Locate the cell with the specified text and output its [x, y] center coordinate. 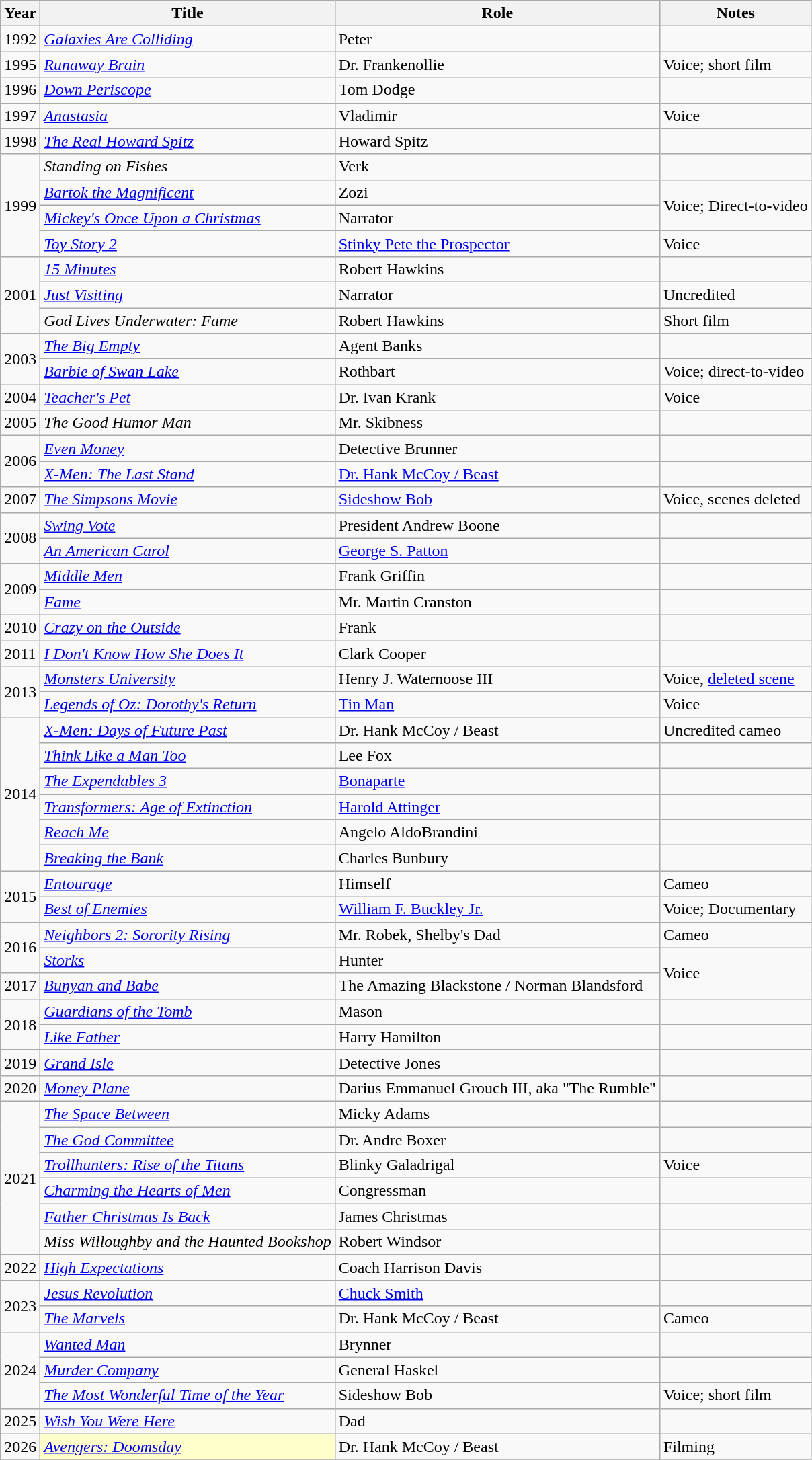
1998 [20, 141]
Even Money [188, 449]
Transformers: Age of Extinction [188, 807]
Voice; Documentary [735, 909]
President Andrew Boone [497, 525]
2022 [20, 1268]
I Don't Know How She Does It [188, 653]
Frank Griffin [497, 576]
2023 [20, 1306]
1996 [20, 90]
Agent Banks [497, 346]
Brynner [497, 1344]
2013 [20, 691]
Chuck Smith [497, 1293]
Galaxies Are Colliding [188, 39]
Legends of Oz: Dorothy's Return [188, 704]
2025 [20, 1421]
2006 [20, 461]
Toy Story 2 [188, 243]
Howard Spitz [497, 141]
2024 [20, 1370]
An American Carol [188, 551]
Voice, deleted scene [735, 679]
Dad [497, 1421]
2019 [20, 1063]
X-Men: The Last Stand [188, 474]
Jesus Revolution [188, 1293]
Uncredited cameo [735, 730]
2004 [20, 397]
Monsters University [188, 679]
Guardians of the Tomb [188, 1011]
Zozi [497, 192]
Mr. Skibness [497, 423]
Middle Men [188, 576]
James Christmas [497, 1217]
2008 [20, 538]
Robert Windsor [497, 1242]
Blinky Galadrigal [497, 1165]
Trollhunters: Rise of the Titans [188, 1165]
Verk [497, 167]
2001 [20, 295]
General Haskel [497, 1370]
Charles Bunbury [497, 858]
2016 [20, 948]
2011 [20, 653]
2014 [20, 794]
Breaking the Bank [188, 858]
The Space Between [188, 1114]
Notes [735, 13]
2026 [20, 1447]
Uncredited [735, 295]
2007 [20, 500]
Bartok the Magnificent [188, 192]
Like Father [188, 1037]
Father Christmas Is Back [188, 1217]
Congressman [497, 1191]
Barbie of Swan Lake [188, 372]
Avengers: Doomsday [188, 1447]
Himself [497, 884]
Detective Brunner [497, 449]
The Expendables 3 [188, 781]
Voice, scenes deleted [735, 500]
Tin Man [497, 704]
The Simpsons Movie [188, 500]
Wanted Man [188, 1344]
2015 [20, 896]
Voice; direct-to-video [735, 372]
The Amazing Blackstone / Norman Blandsford [497, 986]
Frank [497, 627]
The Good Humor Man [188, 423]
2017 [20, 986]
15 Minutes [188, 269]
1992 [20, 39]
2005 [20, 423]
2003 [20, 359]
Anastasia [188, 116]
Just Visiting [188, 295]
The Marvels [188, 1319]
Mickey's Once Upon a Christmas [188, 218]
Standing on Fishes [188, 167]
Voice; Direct-to-video [735, 205]
Filming [735, 1447]
Fame [188, 602]
Runaway Brain [188, 65]
William F. Buckley Jr. [497, 909]
Role [497, 13]
Lee Fox [497, 756]
Crazy on the Outside [188, 627]
The Real Howard Spitz [188, 141]
Swing Vote [188, 525]
1999 [20, 205]
Wish You Were Here [188, 1421]
X-Men: Days of Future Past [188, 730]
Bonaparte [497, 781]
God Lives Underwater: Fame [188, 321]
Neighbors 2: Sorority Rising [188, 935]
Entourage [188, 884]
1995 [20, 65]
Storks [188, 960]
Tom Dodge [497, 90]
The Big Empty [188, 346]
Harold Attinger [497, 807]
Best of Enemies [188, 909]
Teacher's Pet [188, 397]
Henry J. Waternoose III [497, 679]
The Most Wonderful Time of the Year [188, 1395]
Reach Me [188, 833]
High Expectations [188, 1268]
Micky Adams [497, 1114]
Coach Harrison Davis [497, 1268]
2018 [20, 1024]
Harry Hamilton [497, 1037]
Bunyan and Babe [188, 986]
Clark Cooper [497, 653]
Short film [735, 321]
2010 [20, 627]
Mr. Robek, Shelby's Dad [497, 935]
Title [188, 13]
Stinky Pete the Prospector [497, 243]
Angelo AldoBrandini [497, 833]
Mason [497, 1011]
Money Plane [188, 1088]
1997 [20, 116]
Dr. Ivan Krank [497, 397]
Detective Jones [497, 1063]
Darius Emmanuel Grouch III, aka "The Rumble" [497, 1088]
Peter [497, 39]
Vladimir [497, 116]
2009 [20, 589]
George S. Patton [497, 551]
Rothbart [497, 372]
The God Committee [188, 1140]
Hunter [497, 960]
Think Like a Man Too [188, 756]
Mr. Martin Cranston [497, 602]
2020 [20, 1088]
Dr. Andre Boxer [497, 1140]
Year [20, 13]
Dr. Frankenollie [497, 65]
Miss Willoughby and the Haunted Bookshop [188, 1242]
Down Periscope [188, 90]
Grand Isle [188, 1063]
Murder Company [188, 1370]
Charming the Hearts of Men [188, 1191]
2021 [20, 1178]
